Extract the (X, Y) coordinate from the center of the cell holding the provided text.  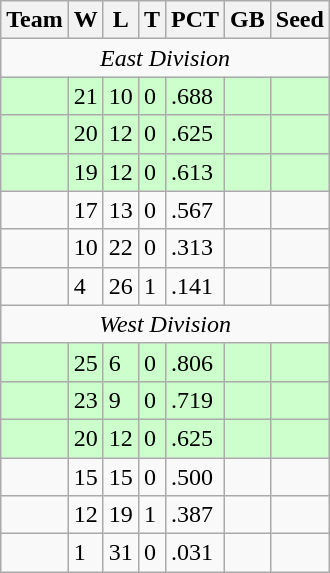
.031 (194, 553)
22 (120, 248)
.387 (194, 515)
31 (120, 553)
.806 (194, 362)
W (86, 20)
T (152, 20)
17 (86, 210)
26 (120, 286)
PCT (194, 20)
4 (86, 286)
East Division (166, 58)
.613 (194, 172)
Seed (300, 20)
West Division (166, 324)
L (120, 20)
.313 (194, 248)
.141 (194, 286)
13 (120, 210)
6 (120, 362)
9 (120, 400)
.719 (194, 400)
23 (86, 400)
GB (248, 20)
21 (86, 96)
Team (35, 20)
25 (86, 362)
.688 (194, 96)
.567 (194, 210)
.500 (194, 477)
